Locate the cell with the specified text and output its (X, Y) center coordinate. 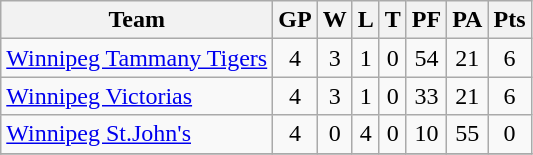
Team (137, 20)
Winnipeg Tammany Tigers (137, 58)
W (334, 20)
PA (468, 20)
10 (426, 134)
GP (295, 20)
Winnipeg Victorias (137, 96)
T (392, 20)
L (366, 20)
33 (426, 96)
Pts (510, 20)
55 (468, 134)
Winnipeg St.John's (137, 134)
PF (426, 20)
54 (426, 58)
